Pinpoint the cell where the given text exists, returning its (X, Y) midpoint coordinate. 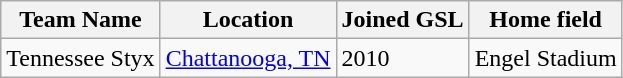
Engel Stadium (546, 58)
Tennessee Styx (80, 58)
Home field (546, 20)
Team Name (80, 20)
Chattanooga, TN (248, 58)
Location (248, 20)
2010 (402, 58)
Joined GSL (402, 20)
